Search for the cell housing the specified text and yield its (X, Y) center coordinate. 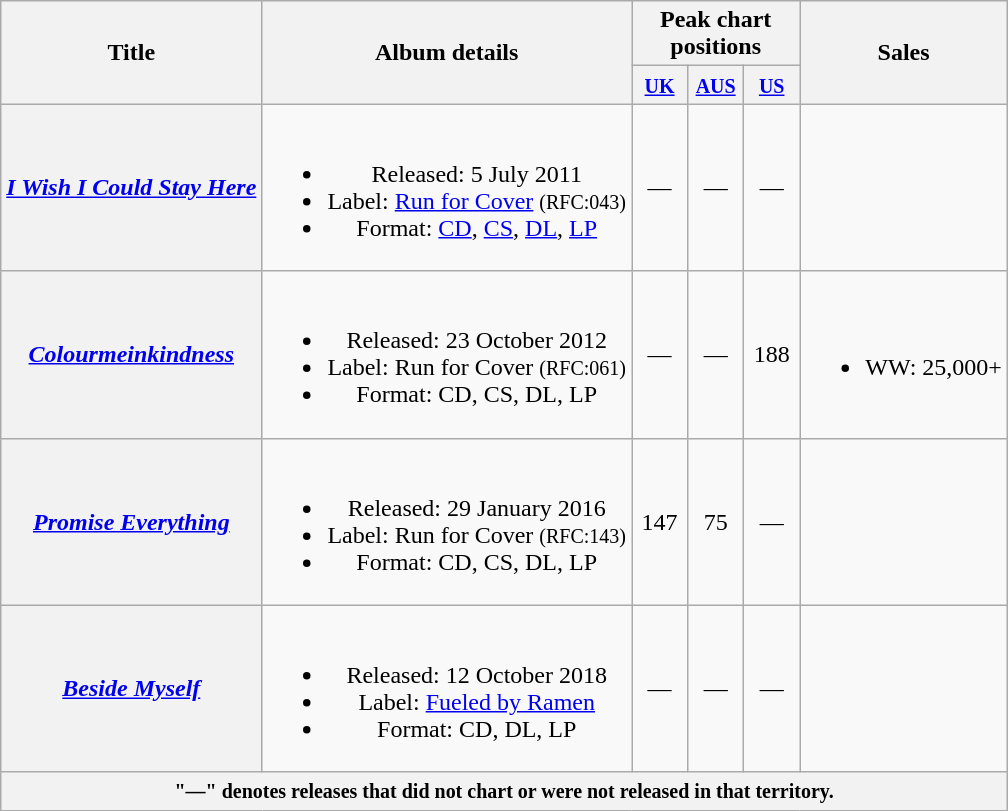
Beside Myself (132, 688)
Album details (447, 52)
"—" denotes releases that did not chart or were not released in that territory. (504, 791)
Promise Everything (132, 522)
Colourmeinkindness (132, 354)
UK (660, 85)
AUS (716, 85)
WW: 25,000+ (904, 354)
147 (660, 522)
Released: 5 July 2011Label: Run for Cover (RFC:043)Format: CD, CS, DL, LP (447, 188)
188 (772, 354)
Sales (904, 52)
Released: 29 January 2016Label: Run for Cover (RFC:143)Format: CD, CS, DL, LP (447, 522)
Released: 12 October 2018Label: Fueled by RamenFormat: CD, DL, LP (447, 688)
Peak chartpositions (716, 34)
75 (716, 522)
I Wish I Could Stay Here (132, 188)
US (772, 85)
Title (132, 52)
Released: 23 October 2012Label: Run for Cover (RFC:061)Format: CD, CS, DL, LP (447, 354)
